Provide the (x, y) coordinate of the cell's center where the given text is located.  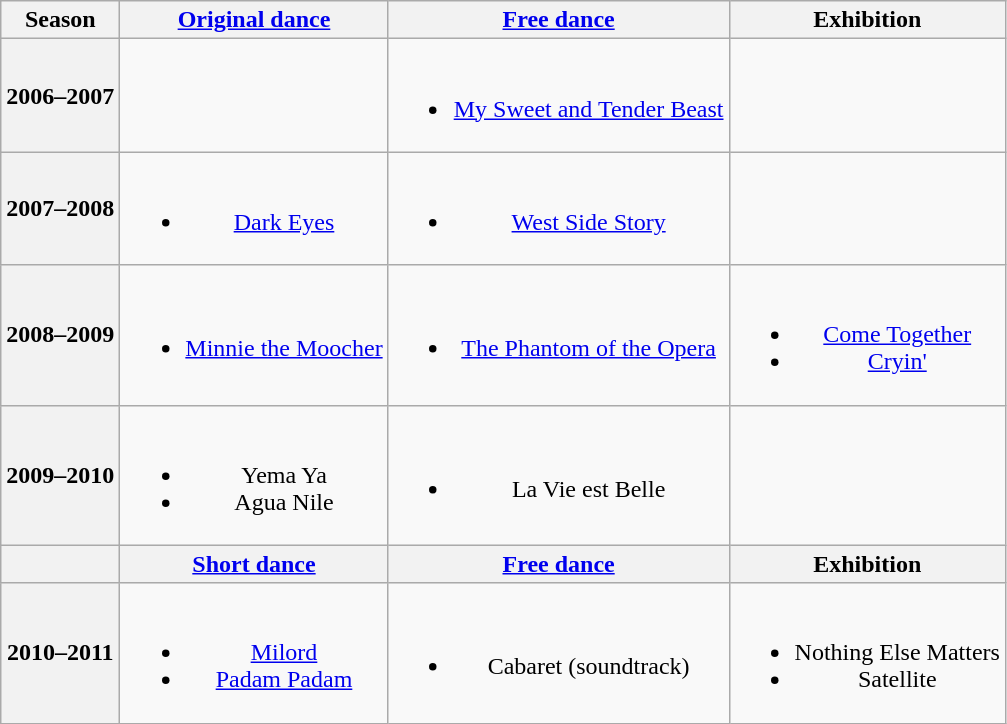
2009–2010 (60, 475)
Come TogetherCryin' (867, 335)
Short dance (254, 564)
2006–2007 (60, 96)
La Vie est Belle (558, 475)
2010–2011 (60, 653)
2008–2009 (60, 335)
Nothing Else Matters Satellite (867, 653)
My Sweet and Tender Beast (558, 96)
Yema YaAgua Nile (254, 475)
2007–2008 (60, 208)
Season (60, 20)
Original dance (254, 20)
Dark Eyes (254, 208)
West Side Story (558, 208)
Minnie the Moocher (254, 335)
MilordPadam Padam (254, 653)
The Phantom of the Opera (558, 335)
Cabaret (soundtrack) (558, 653)
